Extract the (X, Y) coordinate from the center of the cell holding the provided text.  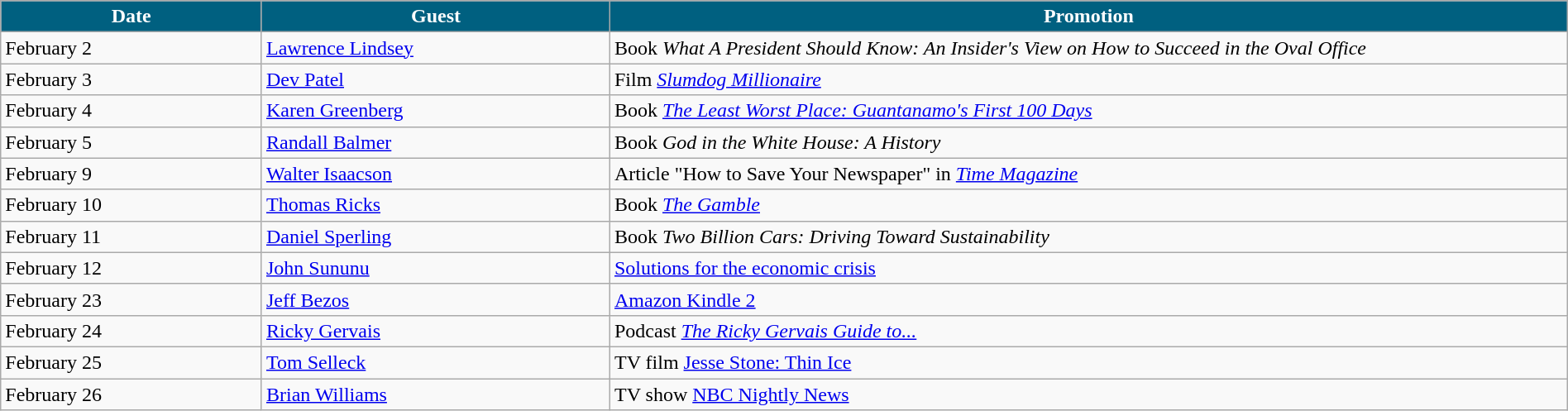
February 3 (131, 79)
Book God in the White House: A History (1088, 142)
Book The Least Worst Place: Guantanamo's First 100 Days (1088, 111)
Tom Selleck (435, 362)
Article "How to Save Your Newspaper" in Time Magazine (1088, 174)
Ricky Gervais (435, 331)
February 12 (131, 268)
Guest (435, 17)
Daniel Sperling (435, 237)
February 9 (131, 174)
Lawrence Lindsey (435, 48)
Karen Greenberg (435, 111)
Book Two Billion Cars: Driving Toward Sustainability (1088, 237)
Jeff Bezos (435, 299)
Randall Balmer (435, 142)
February 11 (131, 237)
Brian Williams (435, 394)
John Sununu (435, 268)
Podcast The Ricky Gervais Guide to... (1088, 331)
February 25 (131, 362)
Thomas Ricks (435, 205)
Walter Isaacson (435, 174)
February 4 (131, 111)
February 23 (131, 299)
Amazon Kindle 2 (1088, 299)
TV film Jesse Stone: Thin Ice (1088, 362)
Book What A President Should Know: An Insider's View on How to Succeed in the Oval Office (1088, 48)
Promotion (1088, 17)
Date (131, 17)
February 2 (131, 48)
February 10 (131, 205)
Book The Gamble (1088, 205)
Film Slumdog Millionaire (1088, 79)
February 5 (131, 142)
TV show NBC Nightly News (1088, 394)
Solutions for the economic crisis (1088, 268)
February 26 (131, 394)
Dev Patel (435, 79)
February 24 (131, 331)
